Identify which cell holds the provided text, then report its (X, Y) central coordinate. 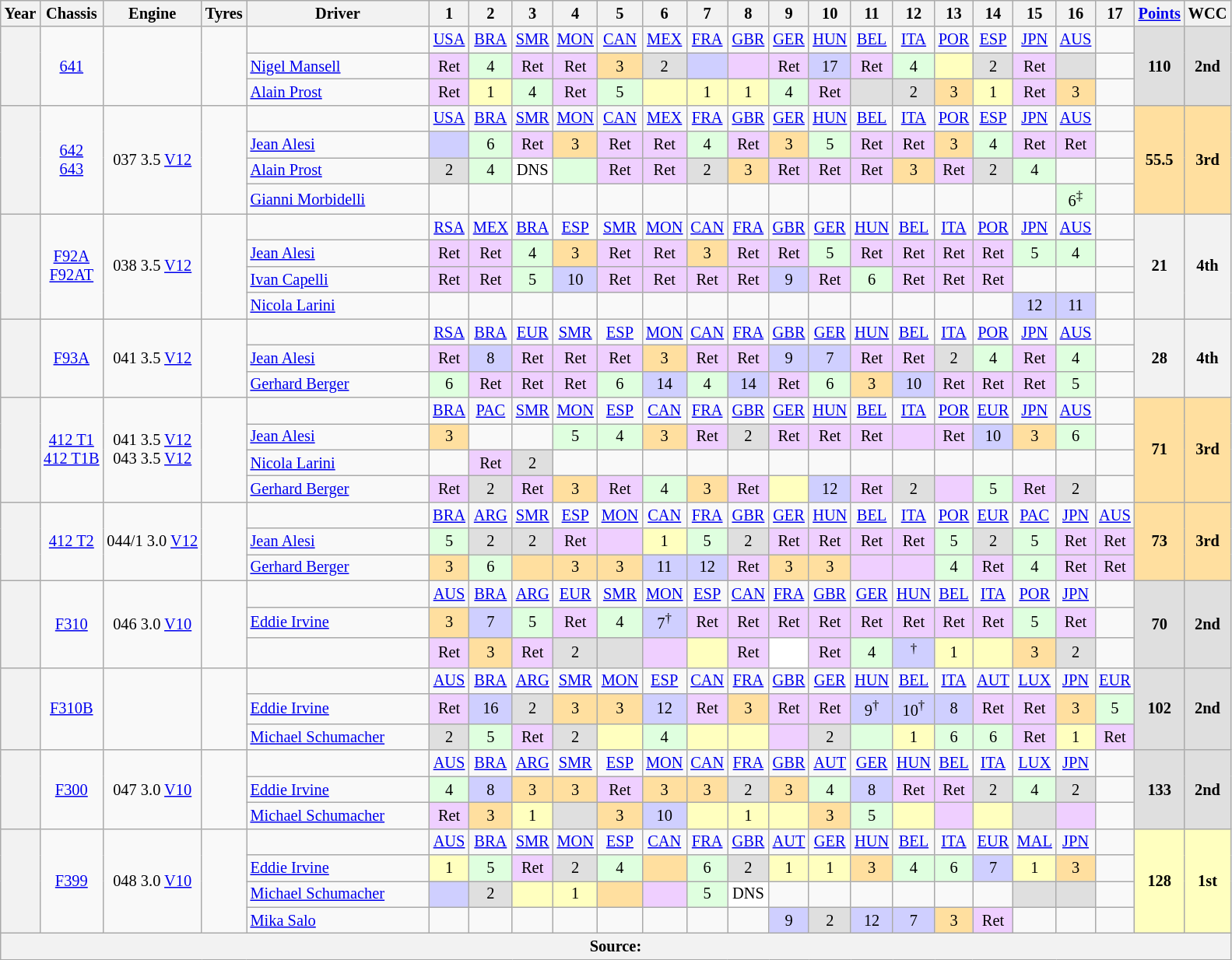
MAL (1035, 842)
Year (20, 13)
Ivan Capelli (338, 279)
128 (1160, 881)
55.5 (1160, 159)
13 (954, 13)
F92AF92AT (72, 266)
F399 (72, 881)
642643 (72, 159)
70 (1160, 624)
21 (1160, 266)
Chassis (72, 13)
28 (1160, 358)
10† (914, 708)
133 (1160, 789)
044/1 3.0 V12 (153, 541)
047 3.0 V10 (153, 789)
046 3.0 V10 (153, 624)
F300 (72, 789)
Driver (338, 13)
7† (665, 622)
110 (1160, 65)
Engine (153, 13)
048 3.0 V10 (153, 881)
412 T1412 T1B (72, 450)
041 3.5 V12 (153, 358)
037 3.5 V12 (153, 159)
73 (1160, 541)
Points (1160, 13)
Nigel Mansell (338, 66)
038 3.5 V12 (153, 266)
Source: (616, 947)
F310 (72, 624)
1st (1208, 881)
Tyres (224, 13)
412 T2 (72, 541)
WCC (1208, 13)
6‡ (1076, 199)
041 3.5 V12043 3.5 V12 (153, 450)
102 (1160, 709)
† (914, 652)
F310B (72, 709)
F93A (72, 358)
71 (1160, 450)
Gianni Morbidelli (338, 199)
Mika Salo (338, 920)
641 (72, 65)
9† (872, 708)
15 (1035, 13)
